For the text-containing cell, return its midpoint in [x, y] coordinate format. 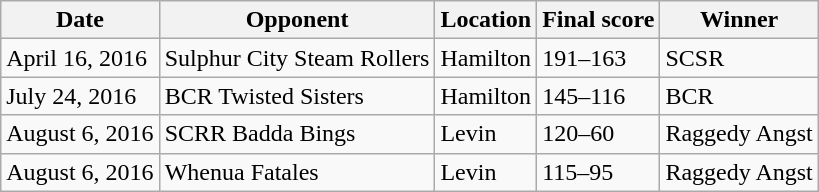
Sulphur City Steam Rollers [297, 58]
115–95 [598, 172]
SCSR [739, 58]
191–163 [598, 58]
120–60 [598, 134]
145–116 [598, 96]
Winner [739, 20]
BCR [739, 96]
Location [486, 20]
Whenua Fatales [297, 172]
Opponent [297, 20]
BCR Twisted Sisters [297, 96]
SCRR Badda Bings [297, 134]
July 24, 2016 [80, 96]
April 16, 2016 [80, 58]
Date [80, 20]
Final score [598, 20]
